Output the (x, y) coordinate of the center of the cell containing the given text.  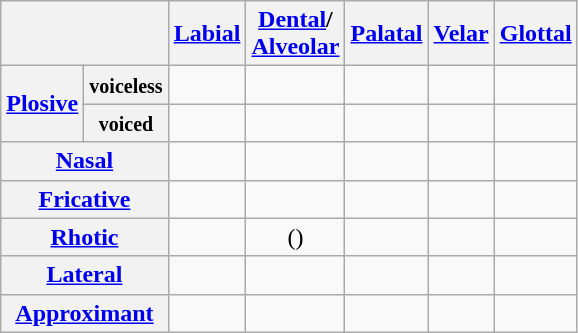
Fricative (84, 199)
Dental/Alveolar (296, 34)
voiced (126, 123)
Lateral (84, 275)
Approximant (84, 313)
Palatal (386, 34)
Labial (207, 34)
Plosive (42, 104)
Velar (461, 34)
Rhotic (84, 237)
voiceless (126, 85)
Nasal (84, 161)
() (296, 237)
Glottal (536, 34)
